Locate the cell with the specified text and output its [X, Y] center coordinate. 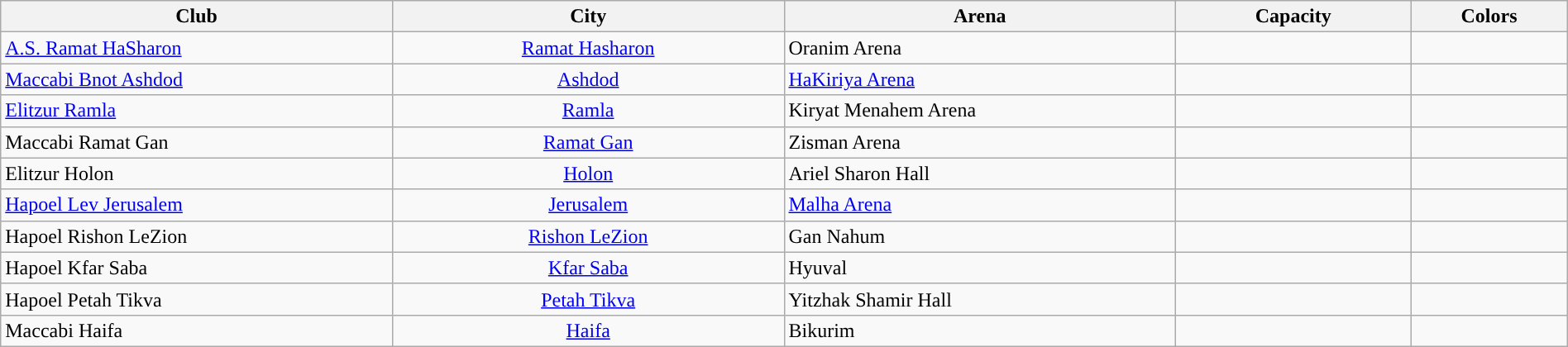
Zisman Arena [980, 142]
Gan Nahum [980, 236]
Hapoel Kfar Saba [197, 268]
Colors [1489, 17]
Club [197, 17]
Ramat Gan [588, 142]
Hyuval [980, 268]
Elitzur Holon [197, 173]
A.S. Ramat HaSharon [197, 48]
Maccabi Haifa [197, 330]
Oranim Arena [980, 48]
Ashdod [588, 79]
Hapoel Petah Tikva [197, 299]
Maccabi Ramat Gan [197, 142]
Hapoel Rishon LeZion [197, 236]
Ramat Hasharon [588, 48]
Capacity [1293, 17]
Bikurim [980, 330]
City [588, 17]
Haifa [588, 330]
HaKiriya Arena [980, 79]
Jerusalem [588, 205]
Elitzur Ramla [197, 111]
Rishon LeZion [588, 236]
Hapoel Lev Jerusalem [197, 205]
Petah Tikva [588, 299]
Malha Arena [980, 205]
Kiryat Menahem Arena [980, 111]
Ramla [588, 111]
Arena [980, 17]
Kfar Saba [588, 268]
Maccabi Bnot Ashdod [197, 79]
Holon [588, 173]
Ariel Sharon Hall [980, 173]
Yitzhak Shamir Hall [980, 299]
